Extract the [X, Y] coordinate from the center of the cell holding the provided text.  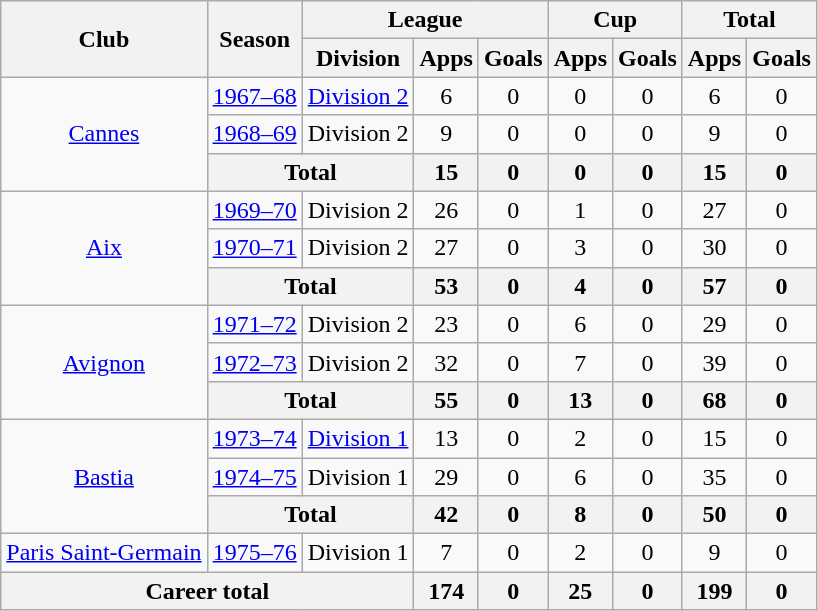
Division [358, 58]
4 [580, 286]
35 [714, 477]
53 [446, 286]
26 [446, 210]
Avignon [104, 362]
1973–74 [254, 438]
Paris Saint-Germain [104, 553]
Aix [104, 248]
1 [580, 210]
1975–76 [254, 553]
1971–72 [254, 324]
57 [714, 286]
174 [446, 591]
55 [446, 400]
50 [714, 515]
1974–75 [254, 477]
8 [580, 515]
3 [580, 248]
32 [446, 362]
1970–71 [254, 248]
Cannes [104, 134]
1967–68 [254, 96]
Bastia [104, 476]
42 [446, 515]
25 [580, 591]
39 [714, 362]
Cup [615, 20]
199 [714, 591]
68 [714, 400]
1972–73 [254, 362]
Club [104, 39]
Season [254, 39]
30 [714, 248]
1968–69 [254, 134]
Career total [208, 591]
League [425, 20]
23 [446, 324]
1969–70 [254, 210]
